Output the (x, y) coordinate of the center of the cell containing the given text.  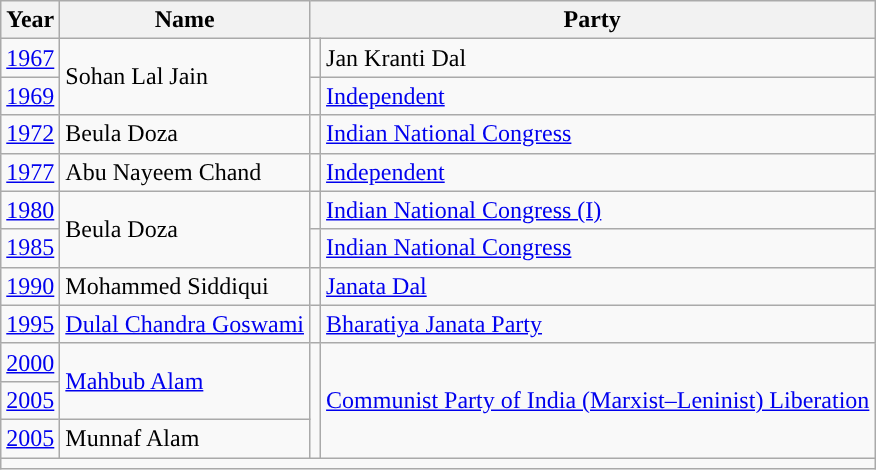
Sohan Lal Jain (185, 77)
Bharatiya Janata Party (598, 324)
1985 (30, 248)
Mahbub Alam (185, 381)
Abu Nayeem Chand (185, 172)
1969 (30, 96)
Janata Dal (598, 286)
Mohammed Siddiqui (185, 286)
Jan Kranti Dal (598, 58)
1990 (30, 286)
1977 (30, 172)
1980 (30, 210)
Party (592, 20)
Dulal Chandra Goswami (185, 324)
1967 (30, 58)
Munnaf Alam (185, 438)
Name (185, 20)
Indian National Congress (I) (598, 210)
Communist Party of India (Marxist–Leninist) Liberation (598, 400)
1995 (30, 324)
Year (30, 20)
1972 (30, 134)
2000 (30, 362)
